Return the (x, y) coordinate for the center point of the cell that contains the specified text.  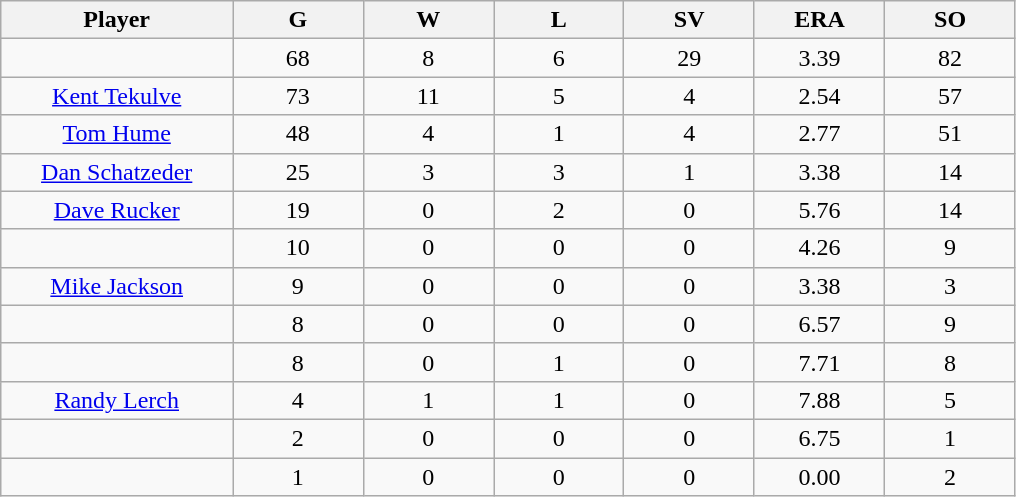
68 (298, 58)
G (298, 20)
82 (950, 58)
SV (689, 20)
Mike Jackson (117, 286)
11 (428, 96)
2.54 (819, 96)
29 (689, 58)
6.57 (819, 324)
57 (950, 96)
51 (950, 134)
7.71 (819, 362)
SO (950, 20)
7.88 (819, 400)
Kent Tekulve (117, 96)
6 (559, 58)
W (428, 20)
4.26 (819, 248)
2.77 (819, 134)
Dave Rucker (117, 210)
Player (117, 20)
6.75 (819, 438)
Dan Schatzeder (117, 172)
3.39 (819, 58)
0.00 (819, 477)
48 (298, 134)
10 (298, 248)
25 (298, 172)
ERA (819, 20)
19 (298, 210)
5.76 (819, 210)
73 (298, 96)
Tom Hume (117, 134)
L (559, 20)
Randy Lerch (117, 400)
